Scan for the cell matching the given text and deliver its [x, y] coordinate at center. 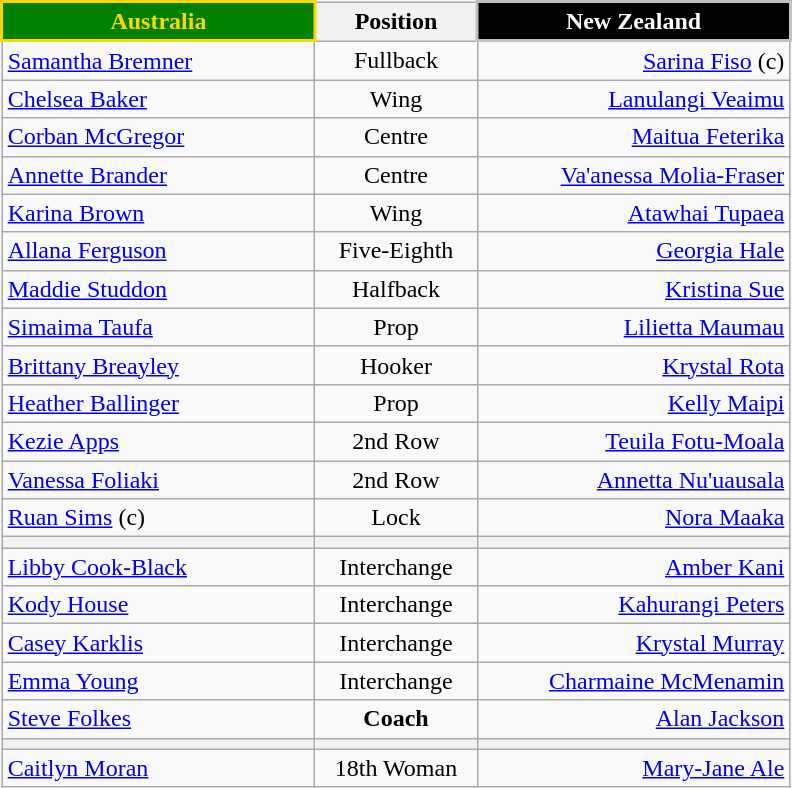
Brittany Breayley [158, 365]
Sarina Fiso (c) [634, 60]
Karina Brown [158, 213]
Halfback [396, 289]
Caitlyn Moran [158, 768]
Steve Folkes [158, 719]
Hooker [396, 365]
Va'anessa Molia-Fraser [634, 175]
Kelly Maipi [634, 403]
Vanessa Foliaki [158, 479]
Allana Ferguson [158, 251]
Atawhai Tupaea [634, 213]
Five-Eighth [396, 251]
Alan Jackson [634, 719]
Teuila Fotu-Moala [634, 441]
18th Woman [396, 768]
Casey Karklis [158, 643]
Amber Kani [634, 567]
Simaima Taufa [158, 327]
Coach [396, 719]
Samantha Bremner [158, 60]
Ruan Sims (c) [158, 518]
Libby Cook-Black [158, 567]
Krystal Rota [634, 365]
Krystal Murray [634, 643]
Lock [396, 518]
New Zealand [634, 22]
Heather Ballinger [158, 403]
Lilietta Maumau [634, 327]
Australia [158, 22]
Nora Maaka [634, 518]
Annette Brander [158, 175]
Mary-Jane Ale [634, 768]
Lanulangi Veaimu [634, 99]
Chelsea Baker [158, 99]
Fullback [396, 60]
Kahurangi Peters [634, 605]
Kristina Sue [634, 289]
Charmaine McMenamin [634, 681]
Kody House [158, 605]
Emma Young [158, 681]
Annetta Nu'uausala [634, 479]
Maitua Feterika [634, 137]
Corban McGregor [158, 137]
Maddie Studdon [158, 289]
Position [396, 22]
Kezie Apps [158, 441]
Georgia Hale [634, 251]
